Locate the cell with the specified text and output its [X, Y] center coordinate. 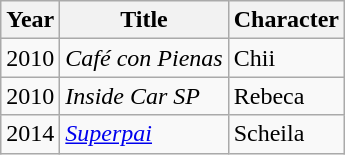
2014 [30, 134]
Inside Car SP [144, 96]
Rebeca [286, 96]
Character [286, 20]
Superpai [144, 134]
Chii [286, 58]
Year [30, 20]
Café con Pienas [144, 58]
Title [144, 20]
Scheila [286, 134]
